Provide the [x, y] coordinate of the cell's center where the given text is located.  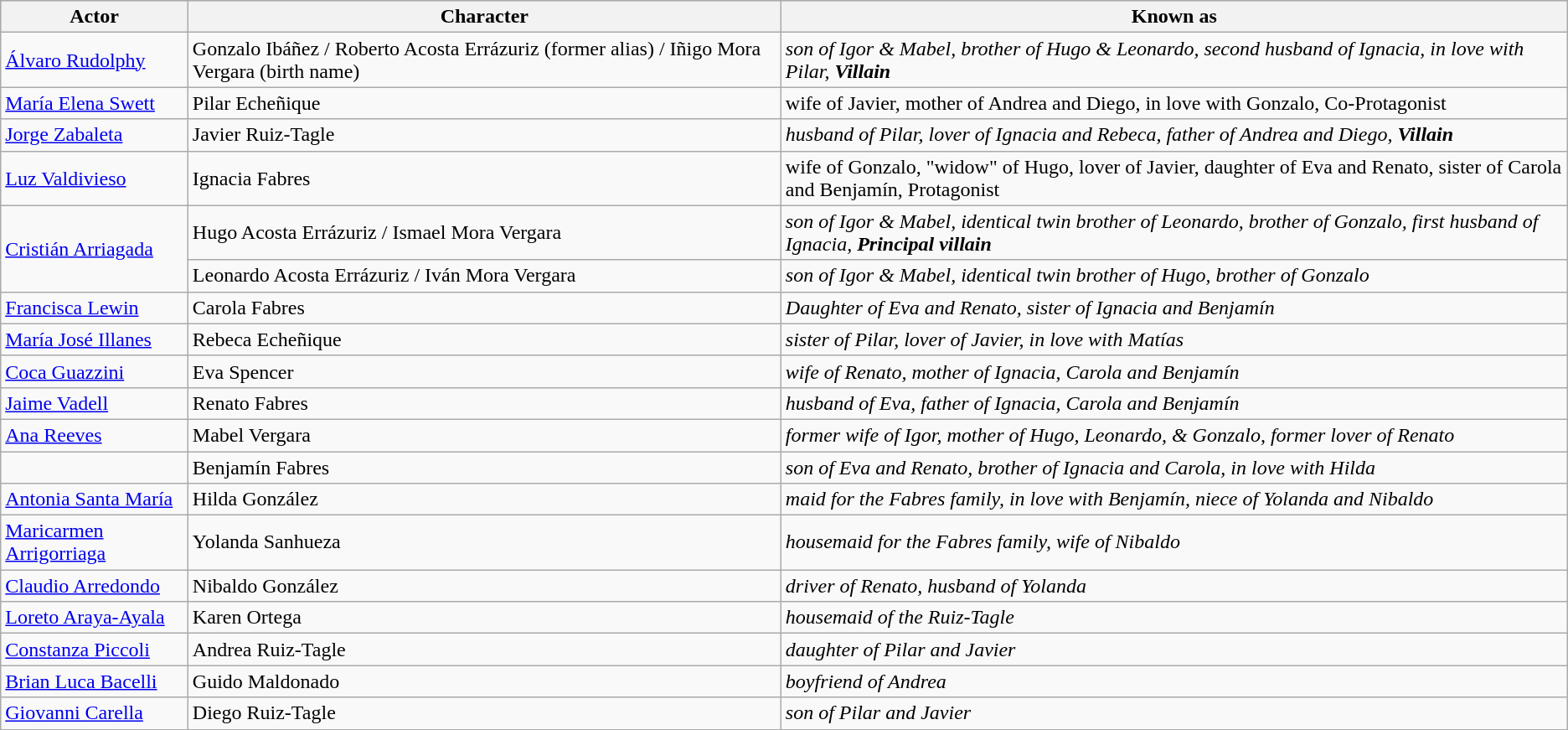
Giovanni Carella [95, 713]
Karen Ortega [484, 618]
Character [484, 17]
Claudio Arredondo [95, 586]
sister of Pilar, lover of Javier, in love with Matías [1174, 339]
Pilar Echeñique [484, 103]
husband of Pilar, lover of Ignacia and Rebeca, father of Andrea and Diego, Villain [1174, 135]
wife of Renato, mother of Ignacia, Carola and Benjamín [1174, 371]
Cristián Arriagada [95, 248]
Renato Fabres [484, 403]
Andrea Ruiz-Tagle [484, 650]
Jaime Vadell [95, 403]
Actor [95, 17]
Maricarmen Arrigorriaga [95, 543]
daughter of Pilar and Javier [1174, 650]
maid for the Fabres family, in love with Benjamín, niece of Yolanda and Nibaldo [1174, 500]
Mabel Vergara [484, 435]
Yolanda Sanhueza [484, 543]
Javier Ruiz-Tagle [484, 135]
Luz Valdivieso [95, 178]
Leonardo Acosta Errázuriz / Iván Mora Vergara [484, 276]
Gonzalo Ibáñez / Roberto Acosta Errázuriz (former alias) / Iñigo Mora Vergara (birth name) [484, 60]
Diego Ruiz-Tagle [484, 713]
Constanza Piccoli [95, 650]
son of Igor & Mabel, identical twin brother of Hugo, brother of Gonzalo [1174, 276]
Carola Fabres [484, 308]
husband of Eva, father of Ignacia, Carola and Benjamín [1174, 403]
Ignacia Fabres [484, 178]
son of Igor & Mabel, identical twin brother of Leonardo, brother of Gonzalo, first husband of Ignacia, Principal villain [1174, 233]
wife of Gonzalo, "widow" of Hugo, lover of Javier, daughter of Eva and Renato, sister of Carola and Benjamín, Protagonist [1174, 178]
former wife of Igor, mother of Hugo, Leonardo, & Gonzalo, former lover of Renato [1174, 435]
Hugo Acosta Errázuriz / Ismael Mora Vergara [484, 233]
Daughter of Eva and Renato, sister of Ignacia and Benjamín [1174, 308]
María José Illanes [95, 339]
wife of Javier, mother of Andrea and Diego, in love with Gonzalo, Co-Protagonist [1174, 103]
Antonia Santa María [95, 500]
Known as [1174, 17]
Guido Maldonado [484, 681]
Benjamín Fabres [484, 467]
driver of Renato, husband of Yolanda [1174, 586]
Brian Luca Bacelli [95, 681]
Álvaro Rudolphy [95, 60]
Jorge Zabaleta [95, 135]
boyfriend of Andrea [1174, 681]
Coca Guazzini [95, 371]
son of Pilar and Javier [1174, 713]
María Elena Swett [95, 103]
son of Igor & Mabel, brother of Hugo & Leonardo, second husband of Ignacia, in love with Pilar, Villain [1174, 60]
son of Eva and Renato, brother of Ignacia and Carola, in love with Hilda [1174, 467]
Hilda González [484, 500]
Francisca Lewin [95, 308]
Ana Reeves [95, 435]
housemaid of the Ruiz-Tagle [1174, 618]
Loreto Araya-Ayala [95, 618]
Rebeca Echeñique [484, 339]
Nibaldo González [484, 586]
housemaid for the Fabres family, wife of Nibaldo [1174, 543]
Eva Spencer [484, 371]
